Provide the (X, Y) coordinate of the cell's center where the given text is located.  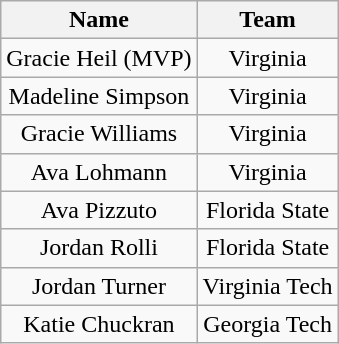
Name (99, 20)
Team (268, 20)
Ava Lohmann (99, 172)
Jordan Rolli (99, 248)
Katie Chuckran (99, 324)
Jordan Turner (99, 286)
Gracie Williams (99, 134)
Gracie Heil (MVP) (99, 58)
Georgia Tech (268, 324)
Virginia Tech (268, 286)
Ava Pizzuto (99, 210)
Madeline Simpson (99, 96)
